Determine the [X, Y] coordinate at the center of the cell enclosing the given text.  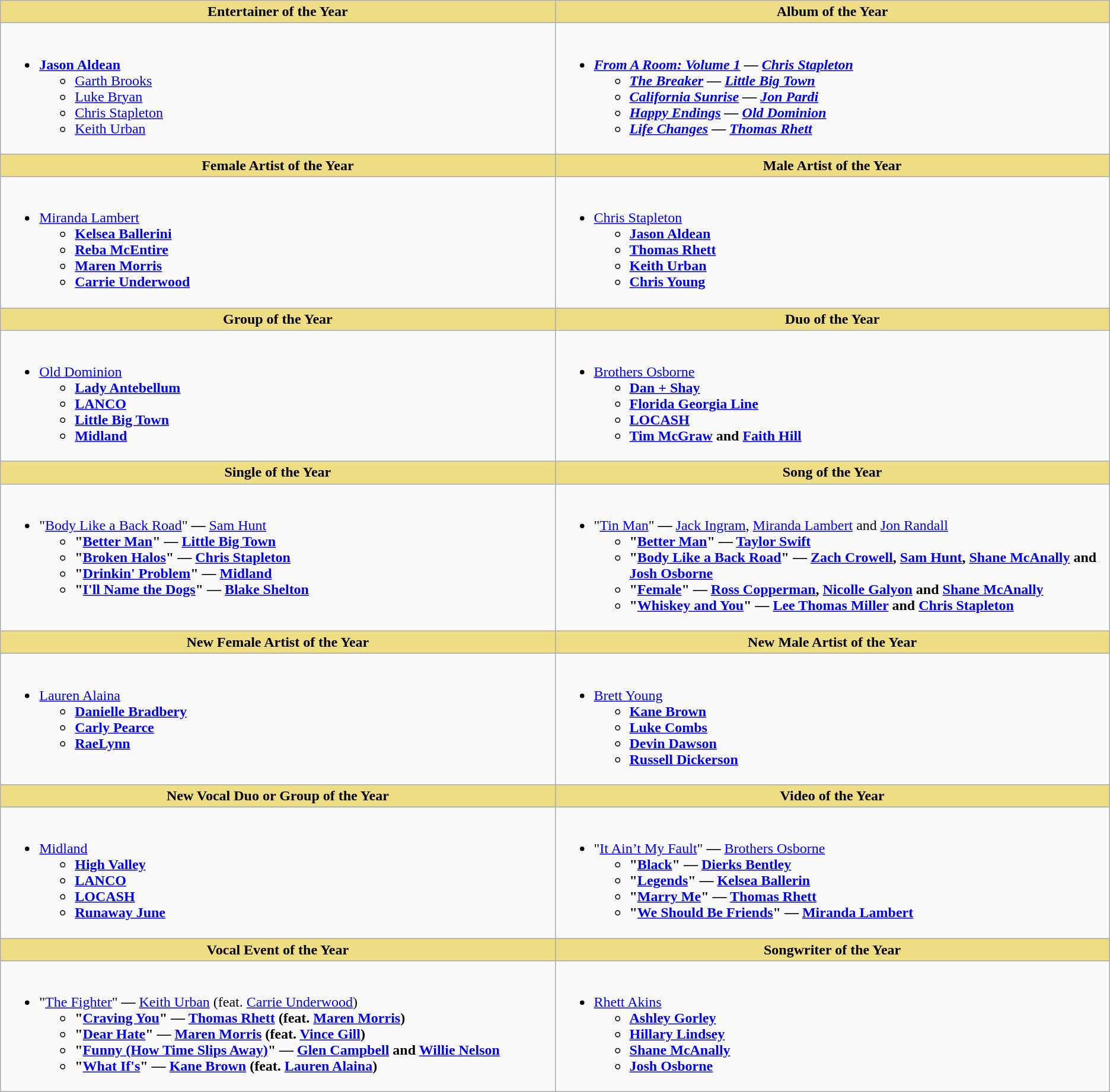
Single of the Year [277, 472]
Songwriter of the Year [832, 949]
MidlandHigh ValleyLANCOLOCASHRunaway June [277, 873]
Chris StapletonJason AldeanThomas RhettKeith UrbanChris Young [832, 242]
Song of the Year [832, 472]
Female Artist of the Year [277, 165]
Video of the Year [832, 796]
Album of the Year [832, 12]
Miranda LambertKelsea BalleriniReba McEntireMaren MorrisCarrie Underwood [277, 242]
Brothers OsborneDan + ShayFlorida Georgia LineLOCASHTim McGraw and Faith Hill [832, 396]
New Male Artist of the Year [832, 642]
Duo of the Year [832, 319]
Entertainer of the Year [277, 12]
Rhett AkinsAshley GorleyHillary LindseyShane McAnallyJosh Osborne [832, 1027]
Lauren AlainaDanielle BradberyCarly PearceRaeLynn [277, 719]
Vocal Event of the Year [277, 949]
Brett YoungKane BrownLuke CombsDevin DawsonRussell Dickerson [832, 719]
Old DominionLady AntebellumLANCOLittle Big TownMidland [277, 396]
New Female Artist of the Year [277, 642]
New Vocal Duo or Group of the Year [277, 796]
Male Artist of the Year [832, 165]
Group of the Year [277, 319]
Jason AldeanGarth BrooksLuke BryanChris StapletonKeith Urban [277, 89]
